Provide the (x, y) coordinate of the cell's center where the given text is located.  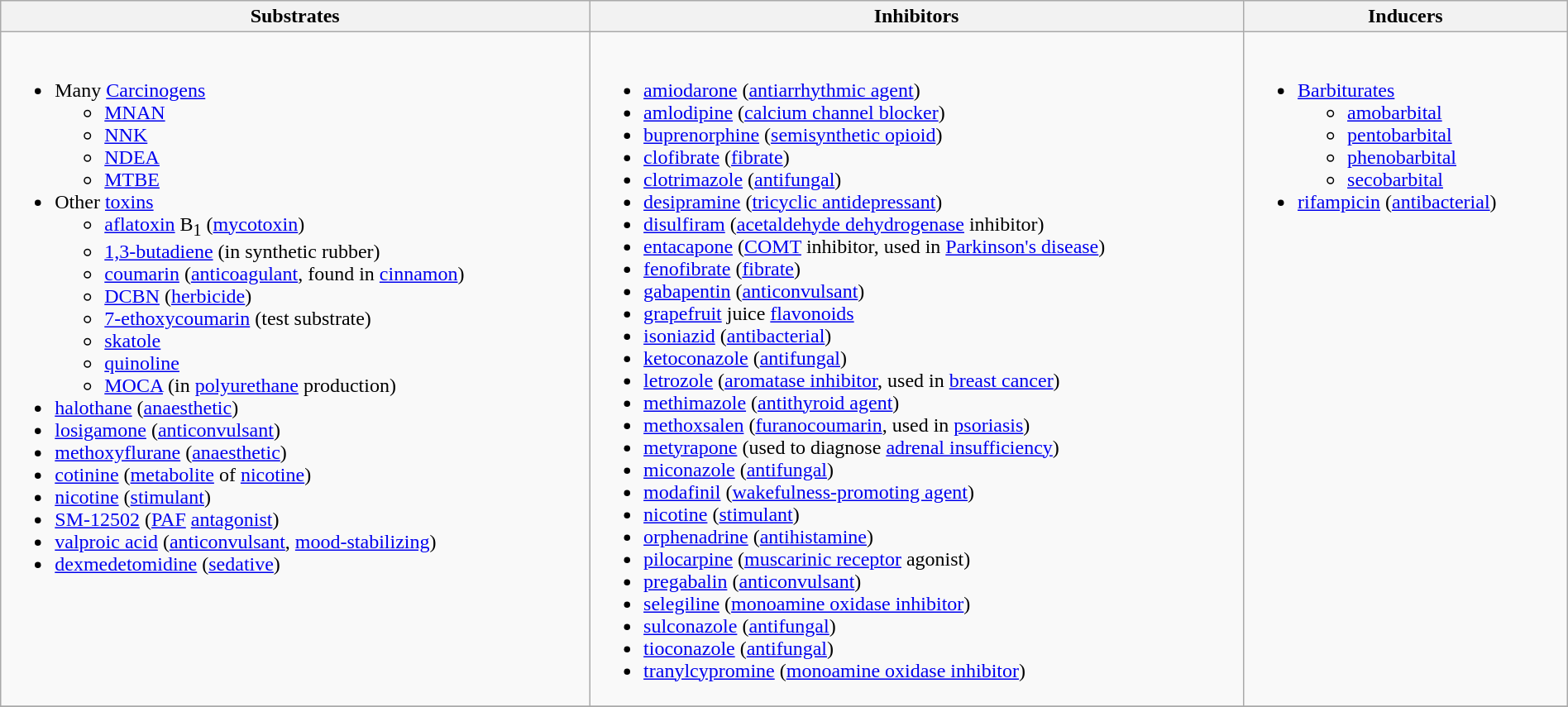
Substrates (295, 17)
Inhibitors (916, 17)
Inducers (1406, 17)
Barbituratesamobarbitalpentobarbitalphenobarbitalsecobarbitalrifampicin (antibacterial) (1406, 369)
